Capture the cell that displays the provided text and extract its [x, y] central coordinate. 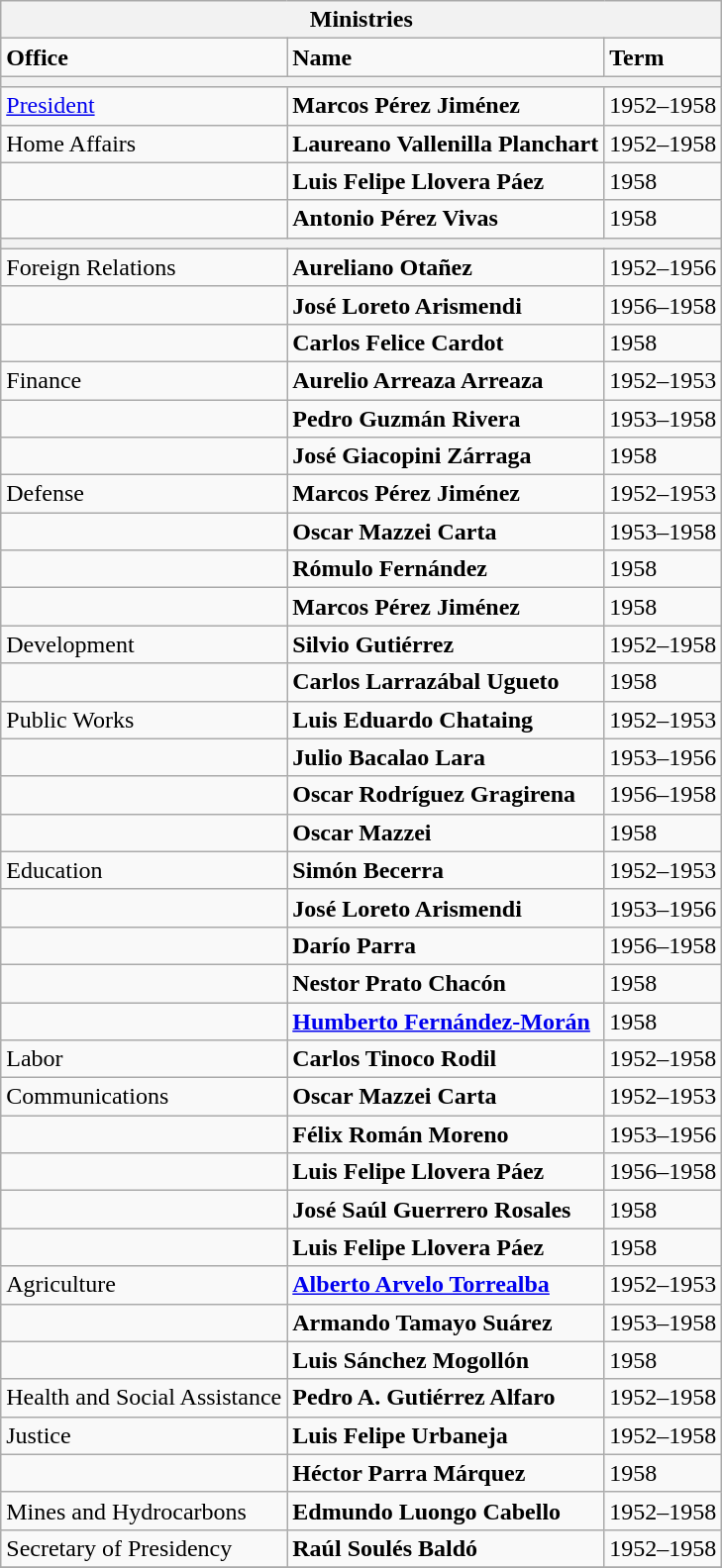
José Saúl Guerrero Rosales [446, 1210]
Héctor Parra Márquez [446, 1473]
1952–1956 [664, 267]
Name [446, 57]
Darío Parra [446, 945]
Home Affairs [145, 144]
Oscar Mazzei [446, 833]
Justice [145, 1435]
Edmundo Luongo Cabello [446, 1511]
Agriculture [145, 1285]
Health and Social Assistance [145, 1398]
Aureliano Otañez [446, 267]
Carlos Tinoco Rodil [446, 1059]
Communications [145, 1097]
President [145, 106]
Félix Román Moreno [446, 1134]
Aurelio Arreaza Arreaza [446, 380]
Julio Bacalao Lara [446, 757]
Carlos Felice Cardot [446, 343]
Development [145, 644]
Pedro A. Gutiérrez Alfaro [446, 1398]
Nestor Prato Chacón [446, 983]
Foreign Relations [145, 267]
Secretary of Presidency [145, 1548]
Antonio Pérez Vivas [446, 219]
Defense [145, 494]
Luis Sánchez Mogollón [446, 1360]
Laureano Vallenilla Planchart [446, 144]
Luis Felipe Urbaneja [446, 1435]
Raúl Soulés Baldó [446, 1548]
Alberto Arvelo Torrealba [446, 1285]
Luis Eduardo Chataing [446, 720]
Labor [145, 1059]
Silvio Gutiérrez [446, 644]
Armando Tamayo Suárez [446, 1323]
Finance [145, 380]
Carlos Larrazábal Ugueto [446, 682]
Pedro Guzmán Rivera [446, 419]
Office [145, 57]
Term [664, 57]
Education [145, 870]
Mines and Hydrocarbons [145, 1511]
Oscar Rodríguez Gragirena [446, 795]
Ministries [361, 20]
Simón Becerra [446, 870]
Rómulo Fernández [446, 569]
Humberto Fernández-Morán [446, 1021]
Public Works [145, 720]
José Giacopini Zárraga [446, 456]
